Output the (x, y) coordinate of the center of the cell containing the given text.  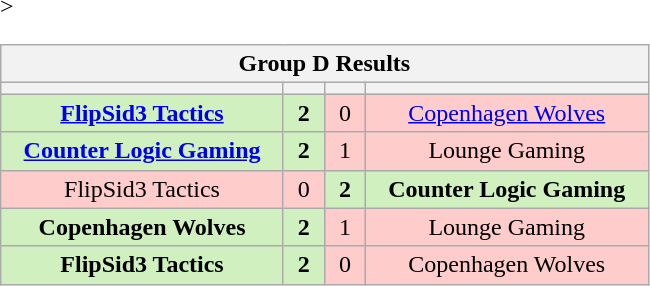
Group D Results (324, 64)
